From the cell containing the given text, extract its center point as (x, y) coordinate. 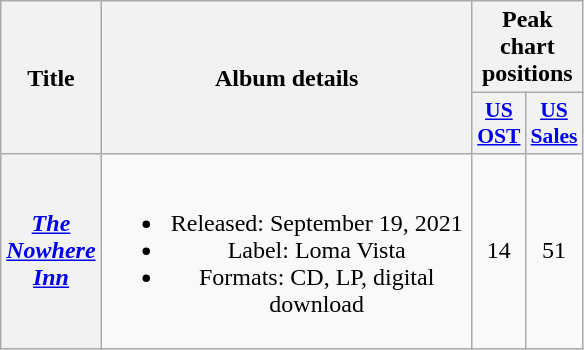
USSales (554, 124)
Album details (286, 78)
Title (51, 78)
USOST (498, 124)
14 (498, 251)
51 (554, 251)
The Nowhere Inn (51, 251)
Released: September 19, 2021Label: Loma VistaFormats: CD, LP, digital download (286, 251)
Peak chart positions (527, 47)
